Scan for the cell matching the given text and deliver its [X, Y] coordinate at center. 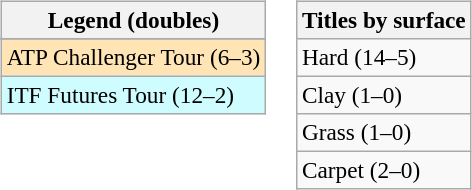
Carpet (2–0) [384, 171]
Grass (1–0) [384, 133]
ITF Futures Tour (12–2) [133, 95]
Legend (doubles) [133, 20]
ATP Challenger Tour (6–3) [133, 57]
Clay (1–0) [384, 95]
Hard (14–5) [384, 57]
Titles by surface [384, 20]
